Determine the [X, Y] coordinate at the center of the cell enclosing the given text.  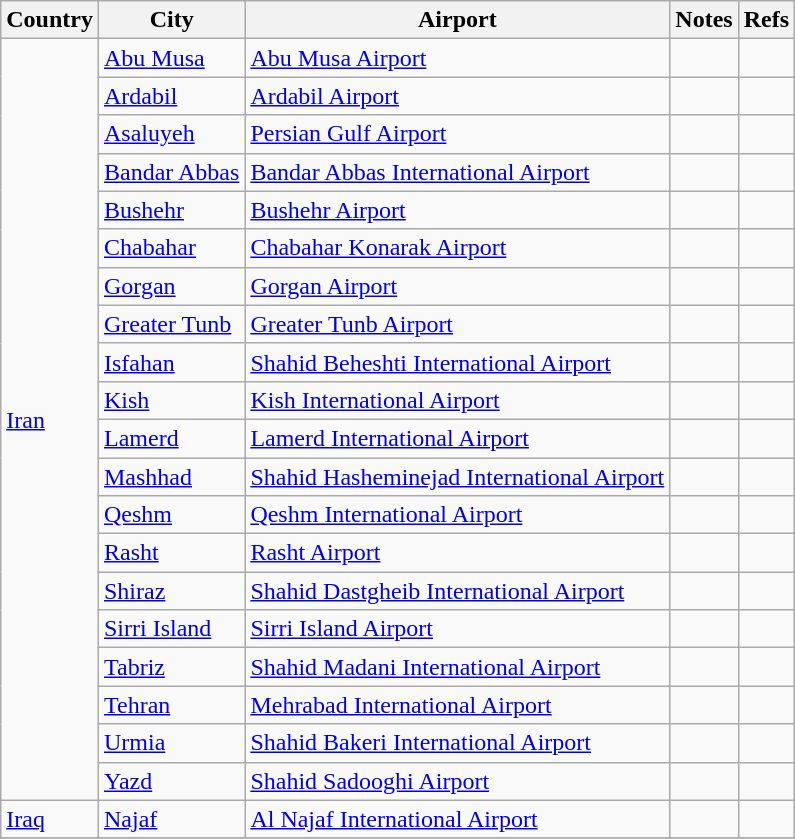
Qeshm [171, 515]
Lamerd International Airport [458, 438]
Kish [171, 400]
Persian Gulf Airport [458, 134]
Najaf [171, 819]
Bandar Abbas [171, 172]
Shahid Dastgheib International Airport [458, 591]
Shahid Sadooghi Airport [458, 781]
Urmia [171, 743]
Shahid Hasheminejad International Airport [458, 477]
Kish International Airport [458, 400]
Yazd [171, 781]
Asaluyeh [171, 134]
Shiraz [171, 591]
Iran [50, 420]
Isfahan [171, 362]
Shahid Bakeri International Airport [458, 743]
Mehrabad International Airport [458, 705]
Sirri Island [171, 629]
Bushehr Airport [458, 210]
Gorgan Airport [458, 286]
Shahid Beheshti International Airport [458, 362]
Qeshm International Airport [458, 515]
Greater Tunb Airport [458, 324]
Ardabil Airport [458, 96]
Rasht [171, 553]
City [171, 20]
Bandar Abbas International Airport [458, 172]
Ardabil [171, 96]
Refs [766, 20]
Greater Tunb [171, 324]
Sirri Island Airport [458, 629]
Abu Musa Airport [458, 58]
Lamerd [171, 438]
Tabriz [171, 667]
Gorgan [171, 286]
Tehran [171, 705]
Mashhad [171, 477]
Abu Musa [171, 58]
Chabahar Konarak Airport [458, 248]
Chabahar [171, 248]
Iraq [50, 819]
Country [50, 20]
Shahid Madani International Airport [458, 667]
Al Najaf International Airport [458, 819]
Rasht Airport [458, 553]
Airport [458, 20]
Notes [704, 20]
Bushehr [171, 210]
